Return the (X, Y) coordinate for the center point of the cell that contains the specified text.  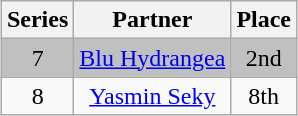
Yasmin Seky (152, 96)
Blu Hydrangea (152, 58)
2nd (264, 58)
8th (264, 96)
Series (37, 20)
7 (37, 58)
8 (37, 96)
Partner (152, 20)
Place (264, 20)
